Find where the given text appears and provide that cell's center as (X, Y) coordinate. 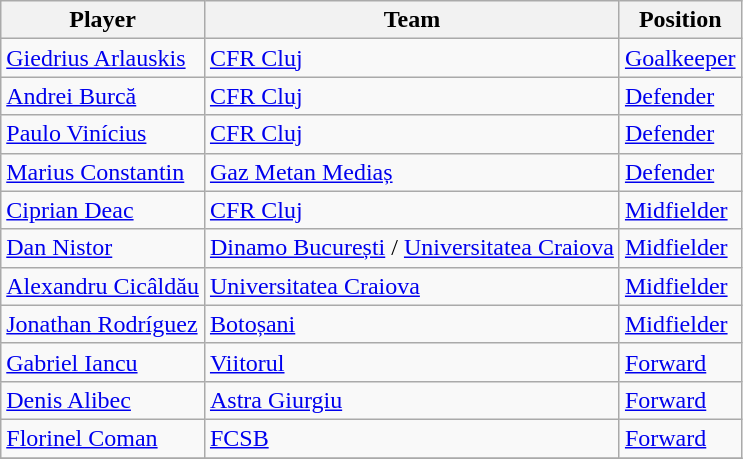
Andrei Burcă (103, 96)
Universitatea Craiova (412, 286)
Astra Giurgiu (412, 400)
Giedrius Arlauskis (103, 58)
Viitorul (412, 362)
Team (412, 20)
Gabriel Iancu (103, 362)
Goalkeeper (680, 58)
Dinamo București / Universitatea Craiova (412, 248)
Denis Alibec (103, 400)
Dan Nistor (103, 248)
Position (680, 20)
Botoșani (412, 324)
Player (103, 20)
Marius Constantin (103, 172)
Paulo Vinícius (103, 134)
Gaz Metan Mediaș (412, 172)
Ciprian Deac (103, 210)
Jonathan Rodríguez (103, 324)
Alexandru Cicâldău (103, 286)
Florinel Coman (103, 438)
FCSB (412, 438)
